For the text-containing cell, return its midpoint in (X, Y) coordinate format. 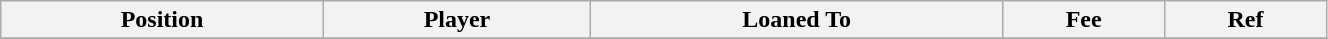
Fee (1084, 20)
Player (456, 20)
Loaned To (797, 20)
Position (162, 20)
Ref (1246, 20)
